Return the (X, Y) coordinate for the center point of the cell that contains the specified text.  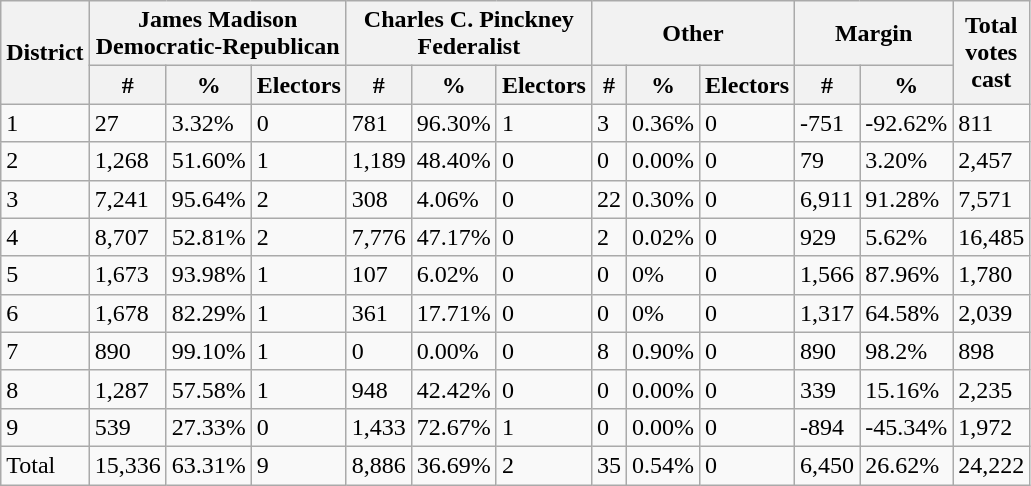
1,317 (828, 313)
948 (378, 389)
3.20% (906, 161)
0.90% (662, 351)
1,678 (128, 313)
79 (828, 161)
1,189 (378, 161)
8,707 (128, 237)
8,886 (378, 465)
7 (45, 351)
93.98% (208, 275)
539 (128, 427)
361 (378, 313)
James MadisonDemocratic-Republican (218, 34)
87.96% (906, 275)
4 (45, 237)
52.81% (208, 237)
36.69% (454, 465)
-45.34% (906, 427)
48.40% (454, 161)
1,780 (992, 275)
26.62% (906, 465)
-751 (828, 123)
Charles C. PinckneyFederalist (468, 34)
98.2% (906, 351)
42.42% (454, 389)
16,485 (992, 237)
Other (692, 34)
15,336 (128, 465)
898 (992, 351)
64.58% (906, 313)
308 (378, 199)
6,911 (828, 199)
107 (378, 275)
339 (828, 389)
27.33% (208, 427)
Totalvotescast (992, 52)
District (45, 52)
91.28% (906, 199)
0.30% (662, 199)
7,776 (378, 237)
35 (608, 465)
2,457 (992, 161)
5.62% (906, 237)
7,571 (992, 199)
929 (828, 237)
1,287 (128, 389)
Total (45, 465)
5 (45, 275)
17.71% (454, 313)
0.36% (662, 123)
51.60% (208, 161)
95.64% (208, 199)
1,972 (992, 427)
82.29% (208, 313)
22 (608, 199)
63.31% (208, 465)
1,566 (828, 275)
4.06% (454, 199)
1,433 (378, 427)
781 (378, 123)
1,673 (128, 275)
1,268 (128, 161)
72.67% (454, 427)
27 (128, 123)
2,039 (992, 313)
24,222 (992, 465)
57.58% (208, 389)
3.32% (208, 123)
99.10% (208, 351)
-894 (828, 427)
Margin (874, 34)
47.17% (454, 237)
6.02% (454, 275)
7,241 (128, 199)
2,235 (992, 389)
6 (45, 313)
811 (992, 123)
-92.62% (906, 123)
6,450 (828, 465)
15.16% (906, 389)
96.30% (454, 123)
0.02% (662, 237)
0.54% (662, 465)
